Locate the cell with the specified text and output its (x, y) center coordinate. 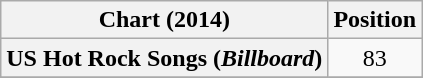
US Hot Rock Songs (Billboard) (164, 58)
83 (375, 58)
Position (375, 20)
Chart (2014) (164, 20)
